Search for the cell housing the specified text and yield its [X, Y] center coordinate. 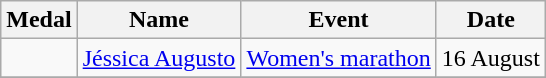
16 August [490, 58]
Event [338, 20]
Medal [39, 20]
Women's marathon [338, 58]
Jéssica Augusto [159, 58]
Date [490, 20]
Name [159, 20]
